Extract the [X, Y] coordinate from the center of the cell holding the provided text.  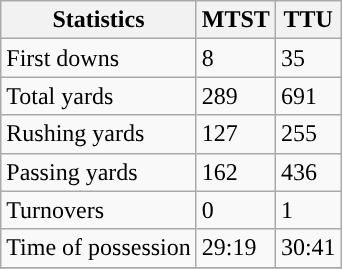
Rushing yards [99, 134]
29:19 [236, 248]
First downs [99, 58]
127 [236, 134]
TTU [308, 20]
289 [236, 96]
0 [236, 210]
162 [236, 172]
Statistics [99, 20]
691 [308, 96]
MTST [236, 20]
35 [308, 58]
Passing yards [99, 172]
Time of possession [99, 248]
1 [308, 210]
255 [308, 134]
8 [236, 58]
Turnovers [99, 210]
436 [308, 172]
30:41 [308, 248]
Total yards [99, 96]
